For the text-containing cell, return its midpoint in (X, Y) coordinate format. 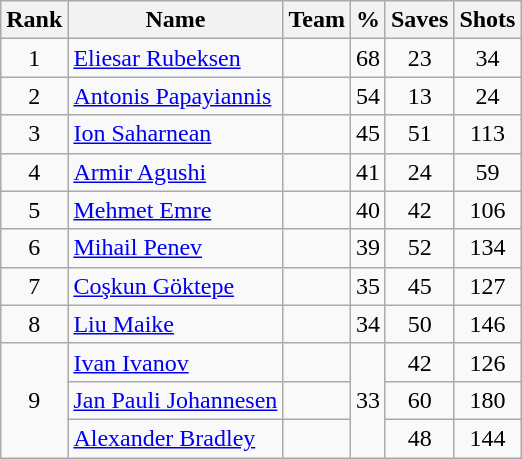
4 (34, 172)
Liu Maike (176, 324)
52 (419, 248)
126 (488, 362)
Ion Saharnean (176, 134)
Team (317, 20)
Ivan Ivanov (176, 362)
68 (368, 58)
60 (419, 400)
3 (34, 134)
40 (368, 210)
Eliesar Rubeksen (176, 58)
127 (488, 286)
Mehmet Emre (176, 210)
144 (488, 438)
180 (488, 400)
6 (34, 248)
Coşkun Göktepe (176, 286)
59 (488, 172)
Mihail Penev (176, 248)
Rank (34, 20)
51 (419, 134)
5 (34, 210)
7 (34, 286)
9 (34, 400)
8 (34, 324)
Armir Agushi (176, 172)
Saves (419, 20)
41 (368, 172)
54 (368, 96)
Name (176, 20)
113 (488, 134)
134 (488, 248)
Jan Pauli Johannesen (176, 400)
Shots (488, 20)
39 (368, 248)
13 (419, 96)
Alexander Bradley (176, 438)
106 (488, 210)
Antonis Papayiannis (176, 96)
35 (368, 286)
% (368, 20)
23 (419, 58)
50 (419, 324)
146 (488, 324)
1 (34, 58)
48 (419, 438)
2 (34, 96)
33 (368, 400)
